Provide the [x, y] coordinate of the cell's center where the given text is located.  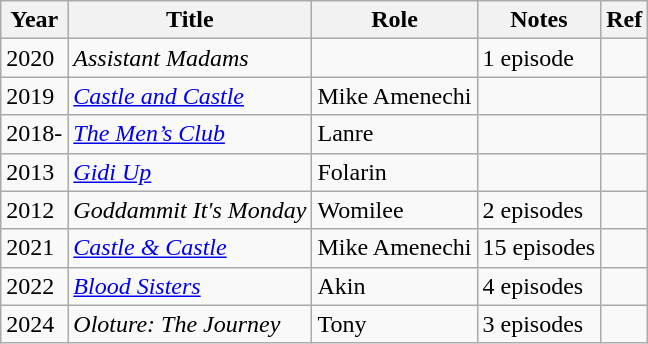
Notes [539, 20]
Akin [394, 286]
Title [190, 20]
Lanre [394, 134]
Ref [624, 20]
Folarin [394, 172]
Tony [394, 324]
The Men’s Club [190, 134]
2018- [34, 134]
Goddammit It's Monday [190, 210]
1 episode [539, 58]
Womilee [394, 210]
Role [394, 20]
Castle & Castle [190, 248]
Oloture: The Journey [190, 324]
Blood Sisters [190, 286]
2013 [34, 172]
Assistant Madams [190, 58]
4 episodes [539, 286]
2020 [34, 58]
2012 [34, 210]
15 episodes [539, 248]
2019 [34, 96]
2 episodes [539, 210]
2022 [34, 286]
Year [34, 20]
Gidi Up [190, 172]
2024 [34, 324]
3 episodes [539, 324]
Castle and Castle [190, 96]
2021 [34, 248]
